Find where the given text appears and provide that cell's center as [x, y] coordinate. 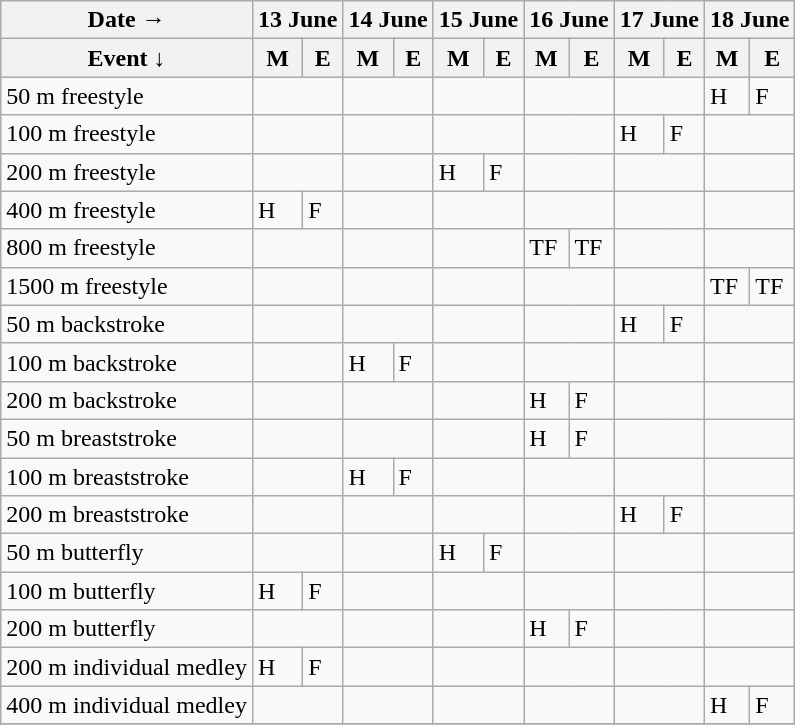
400 m individual medley [127, 705]
17 June [659, 20]
16 June [569, 20]
1500 m freestyle [127, 286]
14 June [388, 20]
100 m backstroke [127, 362]
50 m breaststroke [127, 438]
50 m backstroke [127, 324]
100 m breaststroke [127, 477]
13 June [297, 20]
200 m backstroke [127, 400]
100 m butterfly [127, 591]
50 m butterfly [127, 553]
50 m freestyle [127, 96]
15 June [478, 20]
100 m freestyle [127, 134]
200 m freestyle [127, 172]
Event ↓ [127, 58]
Date → [127, 20]
18 June [750, 20]
200 m butterfly [127, 629]
200 m breaststroke [127, 515]
200 m individual medley [127, 667]
400 m freestyle [127, 210]
800 m freestyle [127, 248]
